Return the [x, y] coordinate for the center point of the cell that contains the specified text.  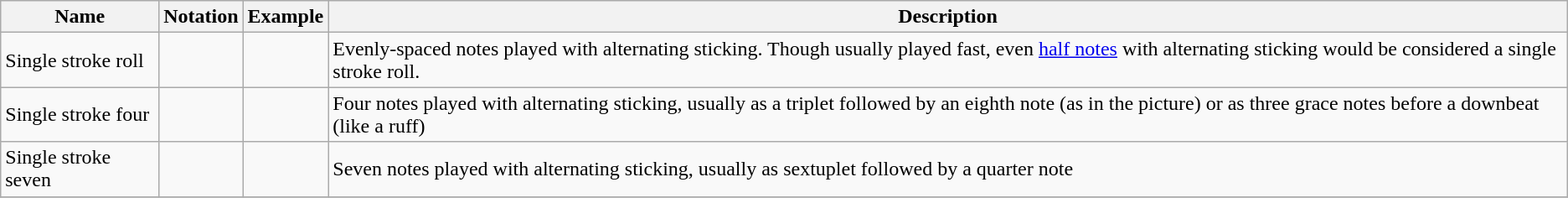
Description [948, 17]
Name [80, 17]
Single stroke four [80, 114]
Seven notes played with alternating sticking, usually as sextuplet followed by a quarter note [948, 169]
Example [286, 17]
Single stroke seven [80, 169]
Single stroke roll [80, 60]
Notation [201, 17]
